Scan for the cell matching the given text and deliver its (X, Y) coordinate at center. 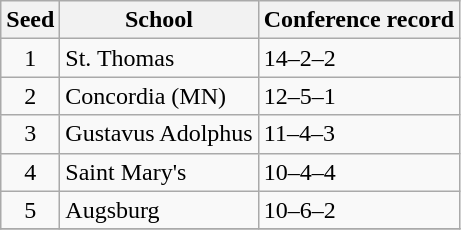
10–6–2 (358, 210)
Augsburg (159, 210)
11–4–3 (358, 134)
School (159, 20)
Concordia (MN) (159, 96)
5 (30, 210)
Seed (30, 20)
Conference record (358, 20)
1 (30, 58)
10–4–4 (358, 172)
2 (30, 96)
Saint Mary's (159, 172)
3 (30, 134)
St. Thomas (159, 58)
12–5–1 (358, 96)
4 (30, 172)
Gustavus Adolphus (159, 134)
14–2–2 (358, 58)
